Determine the (X, Y) coordinate at the center of the cell enclosing the given text.  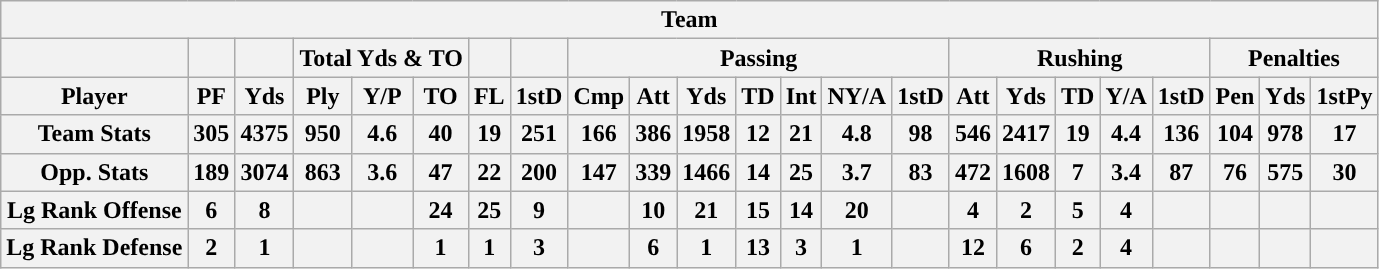
9 (539, 210)
Lg Rank Defense (94, 248)
PF (212, 96)
13 (758, 248)
200 (539, 172)
Pen (1235, 96)
24 (441, 210)
TO (441, 96)
98 (921, 134)
Y/P (382, 96)
76 (1235, 172)
3.4 (1126, 172)
2417 (1026, 134)
47 (441, 172)
472 (972, 172)
Passing (758, 58)
166 (599, 134)
950 (323, 134)
30 (1344, 172)
251 (539, 134)
40 (441, 134)
4.8 (857, 134)
863 (323, 172)
189 (212, 172)
17 (1344, 134)
4375 (264, 134)
1466 (706, 172)
575 (1286, 172)
4.6 (382, 134)
Team (690, 20)
10 (654, 210)
7 (1077, 172)
3.7 (857, 172)
Rushing (1080, 58)
Lg Rank Offense (94, 210)
Y/A (1126, 96)
20 (857, 210)
Cmp (599, 96)
Penalties (1294, 58)
1608 (1026, 172)
8 (264, 210)
104 (1235, 134)
5 (1077, 210)
4.4 (1126, 134)
546 (972, 134)
Int (801, 96)
Opp. Stats (94, 172)
3074 (264, 172)
87 (1181, 172)
83 (921, 172)
147 (599, 172)
15 (758, 210)
Team Stats (94, 134)
Player (94, 96)
22 (489, 172)
Total Yds & TO (381, 58)
386 (654, 134)
136 (1181, 134)
Ply (323, 96)
339 (654, 172)
NY/A (857, 96)
305 (212, 134)
FL (489, 96)
978 (1286, 134)
1stPy (1344, 96)
3.6 (382, 172)
1958 (706, 134)
